For the text-containing cell, return its midpoint in [x, y] coordinate format. 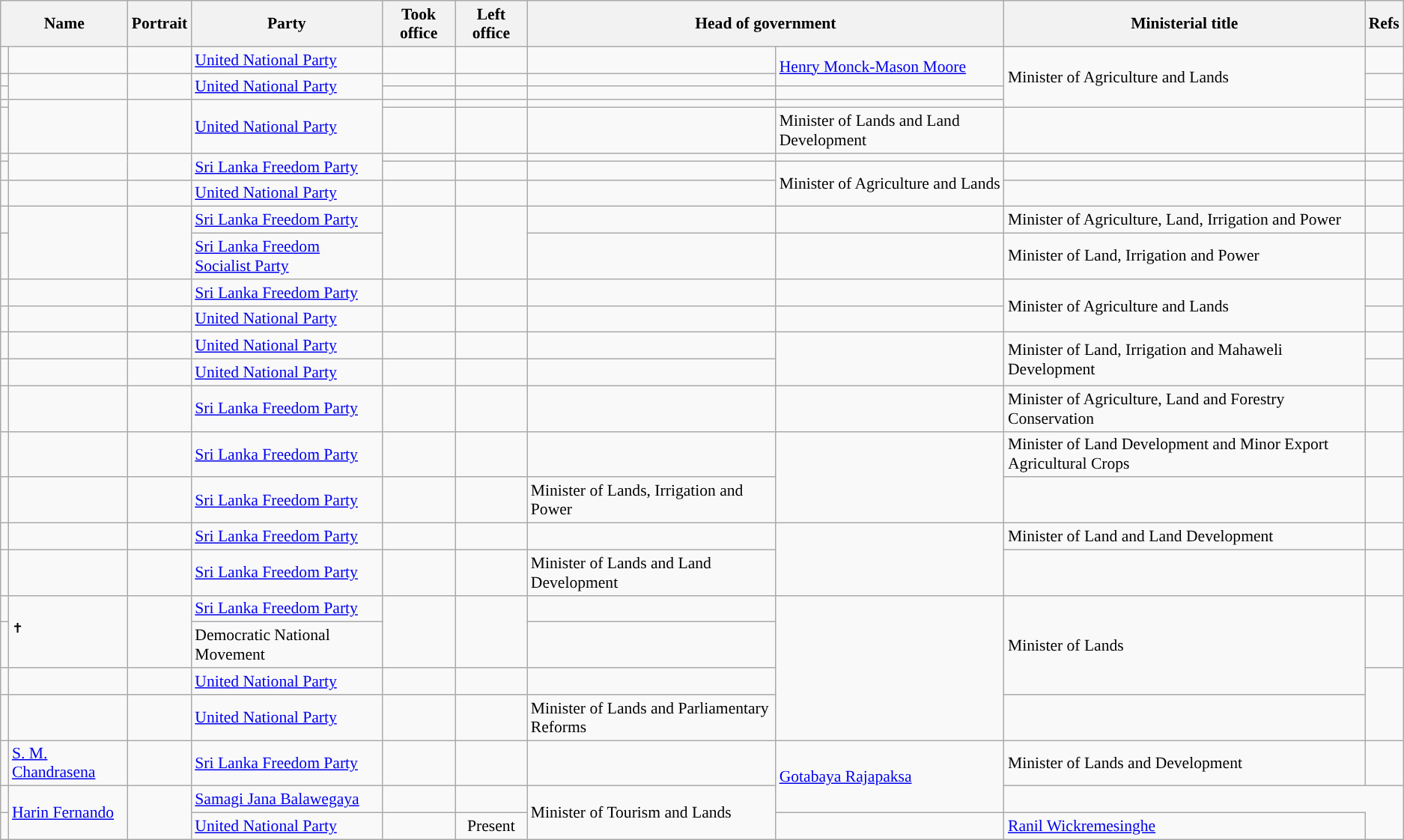
Ranil Wickremesinghe [1185, 827]
Gotabaya Rajapaksa [890, 777]
Minister of Tourism and Lands [651, 813]
Minister of Land Development and Minor Export Agricultural Crops [1185, 454]
Minister of Land and Land Development [1185, 537]
✝ [68, 632]
Portrait [159, 24]
Minister of Lands [1185, 645]
Democratic National Movement [286, 645]
Minister of Agriculture, Land, Irrigation and Power [1185, 220]
Minister of Lands and Development [1185, 764]
Sri Lanka Freedom Socialist Party [286, 256]
Minister of Lands, Irrigation and Power [651, 500]
Harin Fernando [68, 813]
Present [491, 827]
Minister of Land, Irrigation and Mahaweli Development [1185, 359]
Samagi Jana Balawegaya [286, 800]
Minister of Agriculture, Land and Forestry Conservation [1185, 409]
Left office [491, 24]
Head of government [765, 24]
Took office [419, 24]
Name [64, 24]
Minister of Lands and Parliamentary Reforms [651, 717]
Henry Monck-Mason Moore [890, 66]
Minister of Land, Irrigation and Power [1185, 256]
Party [286, 24]
Refs [1384, 24]
S. M. Chandrasena [68, 764]
Ministerial title [1185, 24]
